Output the [x, y] coordinate of the center of the cell containing the given text.  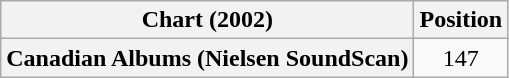
Chart (2002) [208, 20]
Canadian Albums (Nielsen SoundScan) [208, 58]
147 [461, 58]
Position [461, 20]
